For the text-containing cell, return its midpoint in (x, y) coordinate format. 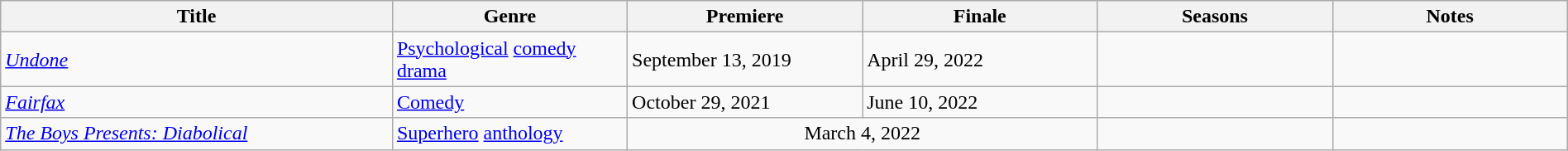
Psychological comedy drama (509, 60)
Fairfax (197, 102)
Superhero anthology (509, 134)
September 13, 2019 (745, 60)
Undone (197, 60)
Premiere (745, 17)
Notes (1450, 17)
Genre (509, 17)
April 29, 2022 (980, 60)
Comedy (509, 102)
The Boys Presents: Diabolical (197, 134)
March 4, 2022 (863, 134)
Seasons (1215, 17)
Finale (980, 17)
October 29, 2021 (745, 102)
Title (197, 17)
June 10, 2022 (980, 102)
